Return the (X, Y) coordinate for the center point of the cell that contains the specified text.  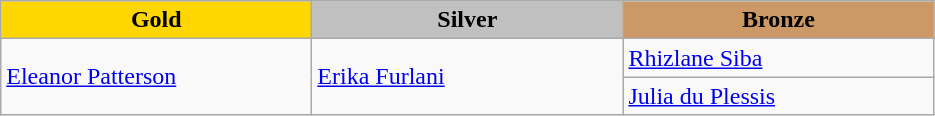
Eleanor Patterson (156, 77)
Rhizlane Siba (778, 58)
Julia du Plessis (778, 96)
Silver (468, 20)
Gold (156, 20)
Bronze (778, 20)
Erika Furlani (468, 77)
